Detect which cell encompasses the target text, then output its [x, y] center coordinate. 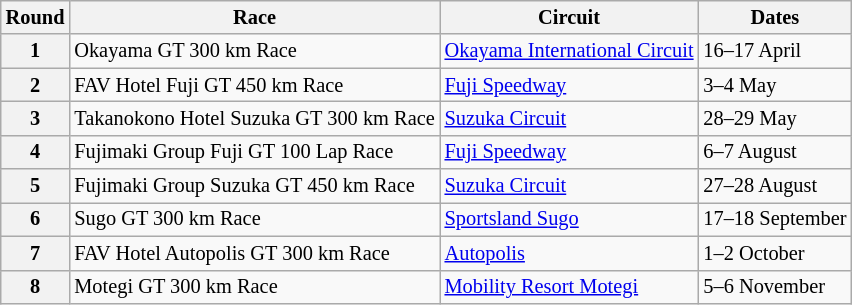
FAV Hotel Autopolis GT 300 km Race [254, 253]
Sportsland Sugo [570, 219]
Circuit [570, 17]
Okayama GT 300 km Race [254, 51]
Mobility Resort Motegi [570, 287]
Dates [774, 17]
Okayama International Circuit [570, 51]
7 [36, 253]
28–29 May [774, 118]
3–4 May [774, 85]
Race [254, 17]
17–18 September [774, 219]
1 [36, 51]
5 [36, 186]
4 [36, 152]
FAV Hotel Fuji GT 450 km Race [254, 85]
5–6 November [774, 287]
Fujimaki Group Suzuka GT 450 km Race [254, 186]
2 [36, 85]
1–2 October [774, 253]
6–7 August [774, 152]
Motegi GT 300 km Race [254, 287]
16–17 April [774, 51]
8 [36, 287]
Autopolis [570, 253]
27–28 August [774, 186]
Sugo GT 300 km Race [254, 219]
Round [36, 17]
3 [36, 118]
Takanokono Hotel Suzuka GT 300 km Race [254, 118]
6 [36, 219]
Fujimaki Group Fuji GT 100 Lap Race [254, 152]
